Output the [X, Y] coordinate of the center of the cell containing the given text.  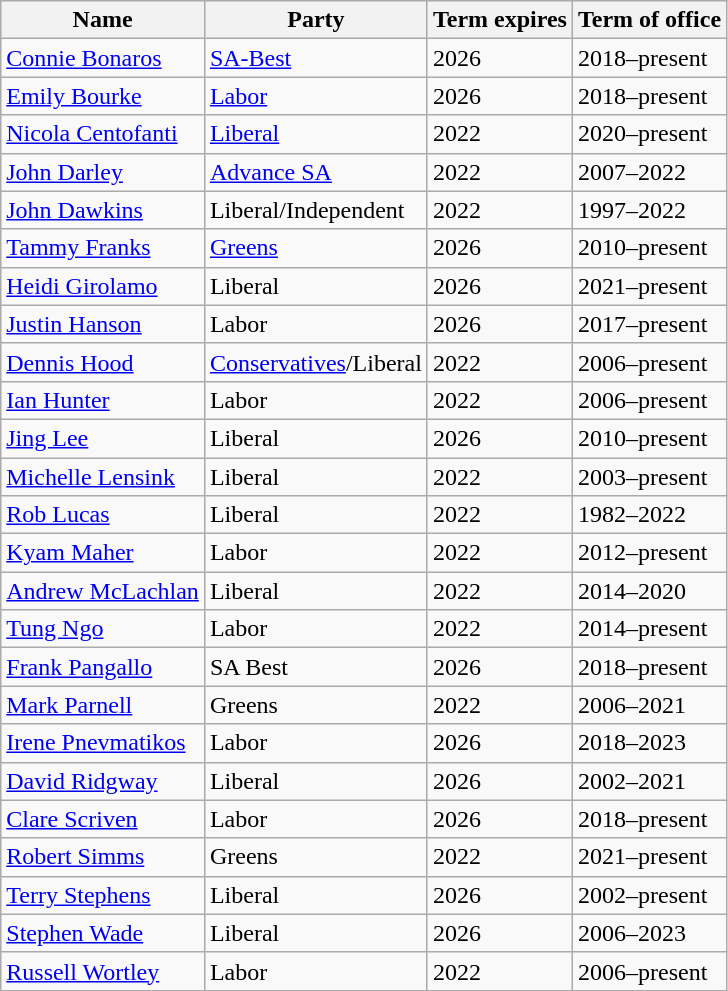
Robert Simms [103, 857]
Term expires [500, 20]
Irene Pnevmatikos [103, 743]
2014–2020 [649, 591]
Frank Pangallo [103, 667]
SA Best [316, 667]
Name [103, 20]
Michelle Lensink [103, 477]
Tammy Franks [103, 248]
Mark Parnell [103, 705]
Liberal/Independent [316, 210]
David Ridgway [103, 781]
Nicola Centofanti [103, 134]
2012–present [649, 553]
Andrew McLachlan [103, 591]
Rob Lucas [103, 515]
2018–2023 [649, 743]
John Darley [103, 172]
John Dawkins [103, 210]
Dennis Hood [103, 362]
2006–2023 [649, 933]
1982–2022 [649, 515]
Term of office [649, 20]
Emily Bourke [103, 96]
Advance SA [316, 172]
2014–present [649, 629]
Justin Hanson [103, 324]
Heidi Girolamo [103, 286]
Connie Bonaros [103, 58]
Ian Hunter [103, 400]
Clare Scriven [103, 819]
Party [316, 20]
SA-Best [316, 58]
Russell Wortley [103, 971]
2020–present [649, 134]
Stephen Wade [103, 933]
2003–present [649, 477]
Kyam Maher [103, 553]
1997–2022 [649, 210]
Jing Lee [103, 438]
Conservatives/Liberal [316, 362]
Tung Ngo [103, 629]
2002–present [649, 895]
2017–present [649, 324]
2006–2021 [649, 705]
2007–2022 [649, 172]
2002–2021 [649, 781]
Terry Stephens [103, 895]
